Locate the cell with the specified text and output its [X, Y] center coordinate. 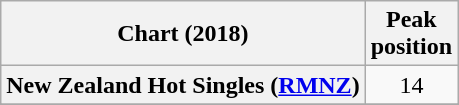
Chart (2018) [183, 34]
New Zealand Hot Singles (RMNZ) [183, 85]
14 [411, 85]
Peakposition [411, 34]
